Capture the cell that displays the provided text and extract its (x, y) central coordinate. 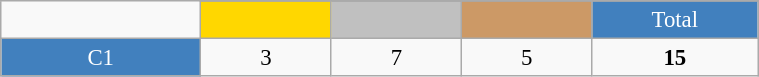
3 (266, 58)
C1 (101, 58)
Total (675, 20)
5 (527, 58)
15 (675, 58)
7 (396, 58)
